Search for the cell housing the specified text and yield its [x, y] center coordinate. 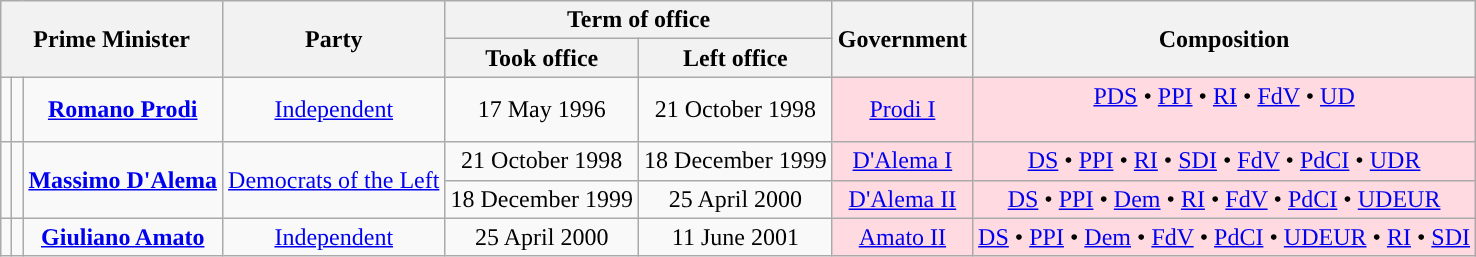
D'Alema II [902, 199]
Prime Minister [112, 39]
Massimo D'Alema [123, 180]
Party [334, 39]
Prodi I [902, 110]
DS • PPI • RI • SDI • FdV • PdCI • UDR [1224, 161]
PDS • PPI • RI • FdV • UD [1224, 110]
DS • PPI • Dem • RI • FdV • PdCI • UDEUR [1224, 199]
Amato II [902, 237]
Romano Prodi [123, 110]
Government [902, 39]
DS • PPI • Dem • FdV • PdCI • UDEUR • RI • SDI [1224, 237]
Composition [1224, 39]
D'Alema I [902, 161]
Left office [736, 58]
Took office [542, 58]
Democrats of the Left [334, 180]
17 May 1996 [542, 110]
11 June 2001 [736, 237]
Giuliano Amato [123, 237]
Term of office [638, 20]
